Return [x, y] of the center of cell containing provided text 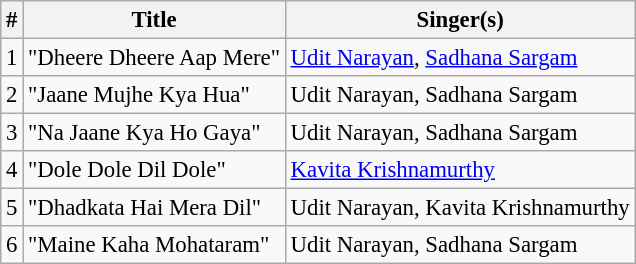
5 [12, 208]
"Dole Dole Dil Dole" [154, 170]
Udit Narayan, Kavita Krishnamurthy [460, 208]
"Jaane Mujhe Kya Hua" [154, 95]
"Maine Kaha Mohataram" [154, 245]
1 [12, 58]
3 [12, 133]
"Dheere Dheere Aap Mere" [154, 58]
4 [12, 170]
Singer(s) [460, 20]
2 [12, 95]
6 [12, 245]
Title [154, 20]
"Na Jaane Kya Ho Gaya" [154, 133]
# [12, 20]
"Dhadkata Hai Mera Dil" [154, 208]
Kavita Krishnamurthy [460, 170]
